Scan for the cell matching the given text and deliver its (X, Y) coordinate at center. 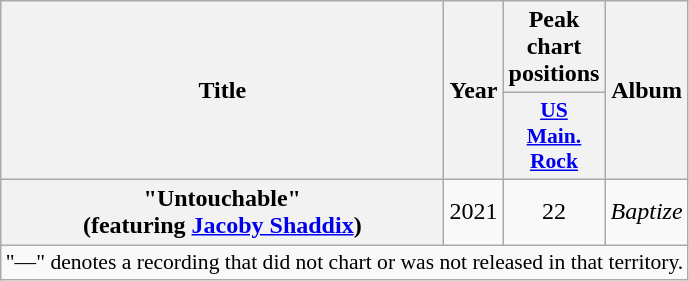
Peak chart positions (554, 47)
Baptize (646, 212)
Year (474, 90)
22 (554, 212)
"—" denotes a recording that did not chart or was not released in that territory. (345, 262)
Album (646, 90)
2021 (474, 212)
"Untouchable" (featuring Jacoby Shaddix) (222, 212)
Title (222, 90)
USMain.Rock (554, 136)
